Output the (X, Y) coordinate of the center of the cell containing the given text.  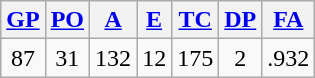
31 (67, 58)
FA (288, 20)
E (154, 20)
132 (114, 58)
GP (23, 20)
12 (154, 58)
PO (67, 20)
2 (240, 58)
TC (196, 20)
.932 (288, 58)
DP (240, 20)
A (114, 20)
175 (196, 58)
87 (23, 58)
